Identify which cell holds the provided text, then report its [x, y] central coordinate. 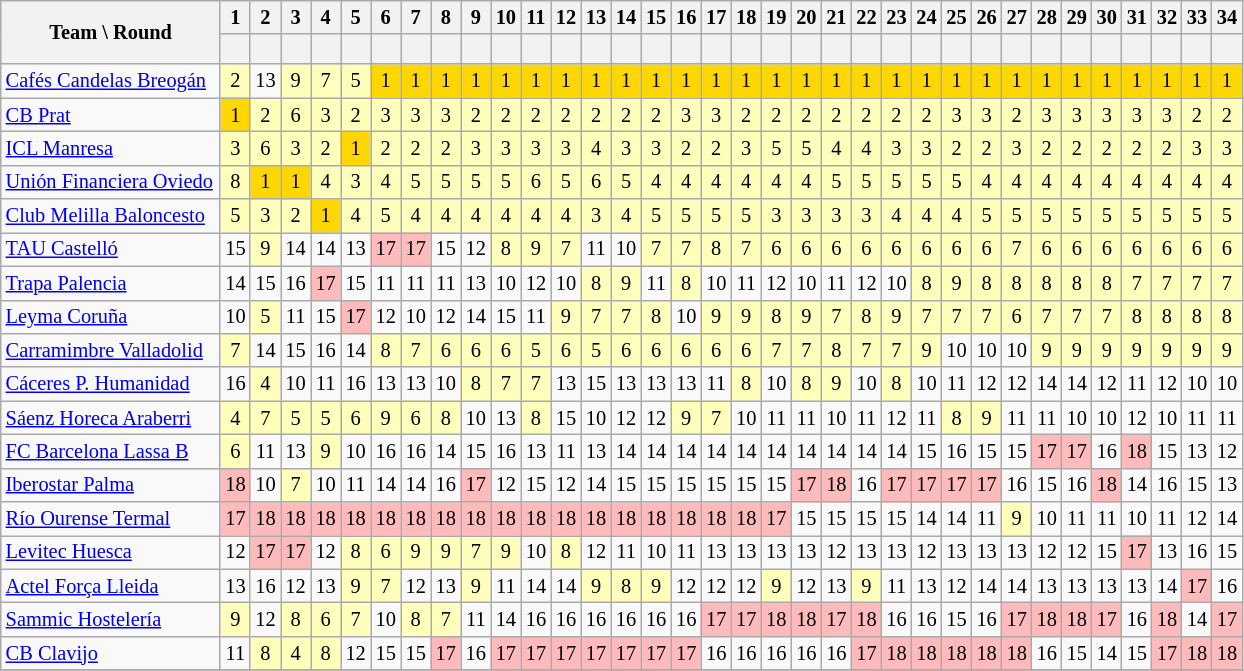
25 [957, 17]
33 [1197, 17]
27 [1017, 17]
29 [1077, 17]
Levitec Huesca [111, 552]
Iberostar Palma [111, 485]
20 [806, 17]
24 [926, 17]
CB Clavijo [111, 653]
Carramimbre Valladolid [111, 350]
34 [1227, 17]
Trapa Palencia [111, 283]
23 [896, 17]
FC Barcelona Lassa B [111, 451]
Cáceres P. Humanidad [111, 384]
Unión Financiera Oviedo [111, 182]
ICL Manresa [111, 148]
31 [1137, 17]
Leyma Coruña [111, 317]
19 [776, 17]
22 [866, 17]
Río Ourense Termal [111, 519]
Sáenz Horeca Araberri [111, 418]
Club Melilla Baloncesto [111, 216]
Cafés Candelas Breogán [111, 81]
Team \ Round [111, 32]
30 [1107, 17]
32 [1167, 17]
26 [987, 17]
21 [836, 17]
Actel Força Lleida [111, 586]
28 [1047, 17]
CB Prat [111, 115]
TAU Castelló [111, 249]
Sammic Hostelería [111, 619]
